Provide the [x, y] coordinate of the cell's center where the given text is located.  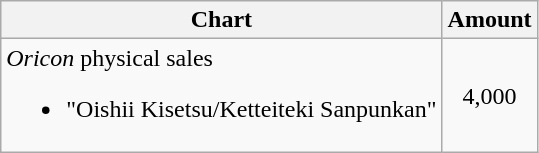
Amount [490, 20]
4,000 [490, 96]
Chart [222, 20]
Oricon physical sales"Oishii Kisetsu/Ketteiteki Sanpunkan" [222, 96]
